Pinpoint the cell where the given text exists, returning its (X, Y) midpoint coordinate. 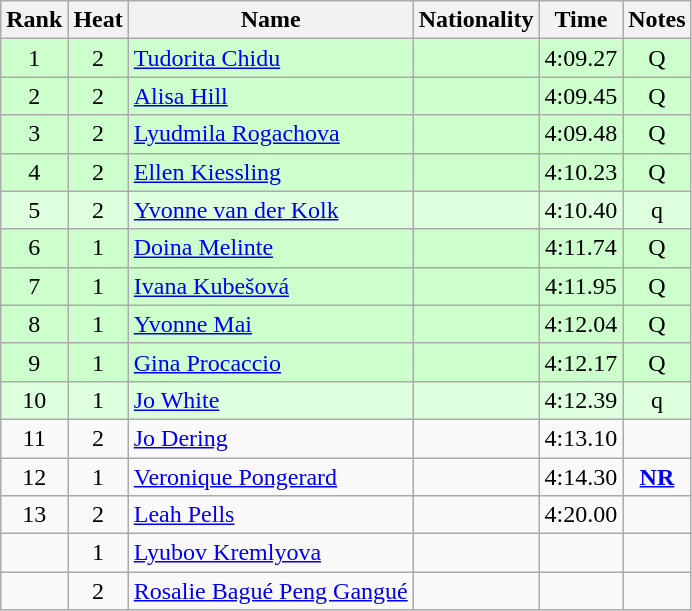
8 (34, 324)
Name (270, 20)
5 (34, 210)
9 (34, 362)
Jo White (270, 400)
4:12.17 (581, 362)
Veronique Pongerard (270, 477)
4:09.27 (581, 58)
Ivana Kubešová (270, 286)
4:12.39 (581, 400)
4:09.45 (581, 96)
Lyubov Kremlyova (270, 553)
11 (34, 438)
Rank (34, 20)
NR (657, 477)
4:13.10 (581, 438)
4:11.74 (581, 248)
13 (34, 515)
Leah Pells (270, 515)
10 (34, 400)
4:09.48 (581, 134)
Ellen Kiessling (270, 172)
Heat (98, 20)
4:10.40 (581, 210)
Lyudmila Rogachova (270, 134)
4:14.30 (581, 477)
4:10.23 (581, 172)
4 (34, 172)
Time (581, 20)
7 (34, 286)
Gina Procaccio (270, 362)
6 (34, 248)
Jo Dering (270, 438)
Alisa Hill (270, 96)
Notes (657, 20)
Tudorita Chidu (270, 58)
4:11.95 (581, 286)
Rosalie Bagué Peng Gangué (270, 591)
Nationality (476, 20)
Doina Melinte (270, 248)
Yvonne van der Kolk (270, 210)
Yvonne Mai (270, 324)
4:20.00 (581, 515)
3 (34, 134)
4:12.04 (581, 324)
12 (34, 477)
